Return (X, Y) of the center of cell containing provided text 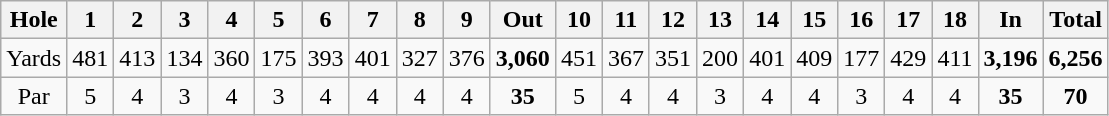
12 (672, 20)
376 (466, 58)
14 (768, 20)
In (1010, 20)
200 (720, 58)
351 (672, 58)
9 (466, 20)
70 (1076, 96)
Out (522, 20)
411 (955, 58)
2 (138, 20)
409 (814, 58)
6 (326, 20)
Hole (34, 20)
360 (232, 58)
10 (578, 20)
Total (1076, 20)
175 (278, 58)
327 (420, 58)
481 (90, 58)
393 (326, 58)
16 (862, 20)
1 (90, 20)
Yards (34, 58)
7 (372, 20)
3,196 (1010, 58)
Par (34, 96)
3,060 (522, 58)
17 (908, 20)
8 (420, 20)
413 (138, 58)
11 (626, 20)
367 (626, 58)
15 (814, 20)
177 (862, 58)
451 (578, 58)
13 (720, 20)
6,256 (1076, 58)
429 (908, 58)
134 (184, 58)
18 (955, 20)
